Determine the [X, Y] coordinate at the center of the cell enclosing the given text.  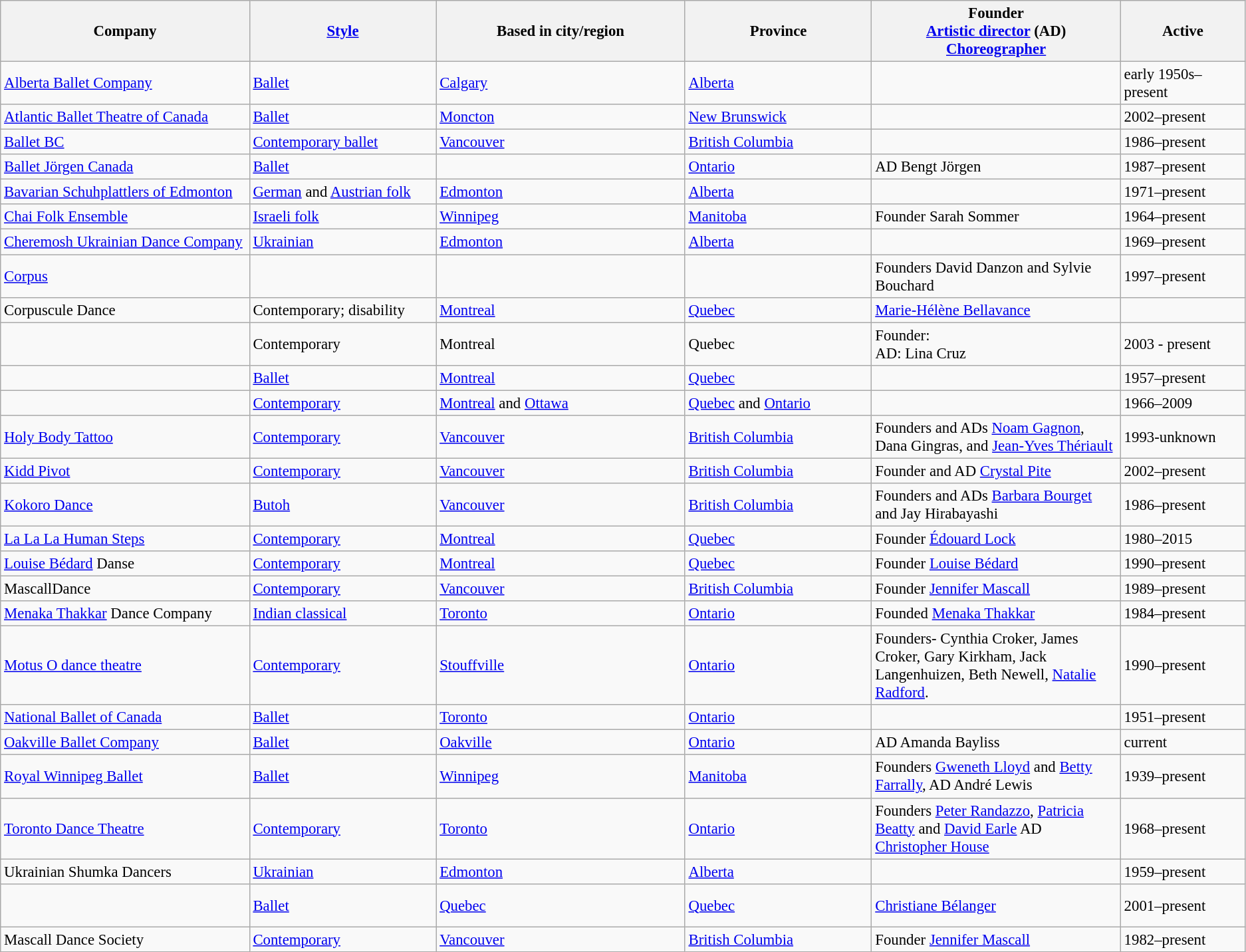
Founders and ADs Noam Gagnon, Dana Gingras, and Jean-Yves Thériault [996, 437]
National Ballet of Canada [125, 717]
1939–present [1182, 776]
La La La Human Steps [125, 538]
Founder and AD Crystal Pite [996, 471]
Montreal and Ottawa [561, 403]
Chai Folk Ensemble [125, 217]
1969–present [1182, 242]
1987–present [1182, 167]
Active [1182, 31]
Butoh [343, 505]
Oakville Ballet Company [125, 743]
current [1182, 743]
Ballet BC [125, 142]
Founded Menaka Thakkar [996, 614]
1957–present [1182, 378]
Louise Bédard Danse [125, 564]
Toronto Dance Theatre [125, 828]
MascallDance [125, 589]
1959–present [1182, 872]
1997–present [1182, 277]
Founders and ADs Barbara Bourget and Jay Hirabayashi [996, 505]
1993-unknown [1182, 437]
Moncton [561, 117]
Founder Louise Bédard [996, 564]
Contemporary ballet [343, 142]
New Brunswick [778, 117]
FounderArtistic director (AD)Choreographer [996, 31]
Quebec and Ontario [778, 403]
1968–present [1182, 828]
2003 - present [1182, 344]
Founders Gweneth Lloyd and Betty Farrally, AD André Lewis [996, 776]
1989–present [1182, 589]
German and Austrian folk [343, 192]
Style [343, 31]
Corpus [125, 277]
Atlantic Ballet Theatre of Canada [125, 117]
1964–present [1182, 217]
Indian classical [343, 614]
Founder: AD: Lina Cruz [996, 344]
Alberta Ballet Company [125, 84]
1966–2009 [1182, 403]
Founders Peter Randazzo, Patricia Beatty and David Earle AD Christopher House [996, 828]
Calgary [561, 84]
Founders- Cynthia Croker, James Croker, Gary Kirkham, Jack Langenhuizen, Beth Newell, Natalie Radford. [996, 666]
Menaka Thakkar Dance Company [125, 614]
Contemporary; disability [343, 310]
Royal Winnipeg Ballet [125, 776]
Cheremosh Ukrainian Dance Company [125, 242]
Based in city/region [561, 31]
AD Bengt Jörgen [996, 167]
Ballet Jörgen Canada [125, 167]
Corpuscule Dance [125, 310]
Bavarian Schuhplattlers of Edmonton [125, 192]
Company [125, 31]
early 1950s–present [1182, 84]
Stouffville [561, 666]
1971–present [1182, 192]
1980–2015 [1182, 538]
Holy Body Tattoo [125, 437]
Founder Édouard Lock [996, 538]
Motus O dance theatre [125, 666]
Kidd Pivot [125, 471]
Marie-Hélène Bellavance [996, 310]
Mascall Dance Society [125, 939]
Ukrainian Shumka Dancers [125, 872]
1984–present [1182, 614]
1951–present [1182, 717]
Kokoro Dance [125, 505]
2001–present [1182, 905]
Province [778, 31]
Christiane Bélanger [996, 905]
Israeli folk [343, 217]
AD Amanda Bayliss [996, 743]
Founder Sarah Sommer [996, 217]
Founders David Danzon and Sylvie Bouchard [996, 277]
Oakville [561, 743]
1982–present [1182, 939]
